Return (x, y) of the center of cell containing provided text 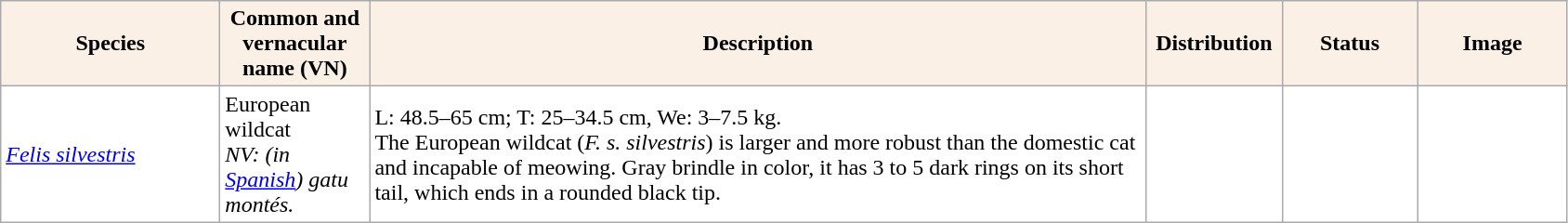
Status (1350, 44)
Image (1492, 44)
European wildcatNV: (in Spanish) gatu montés. (295, 154)
Distribution (1214, 44)
Species (111, 44)
Felis silvestris (111, 154)
Common and vernacular name (VN) (295, 44)
Description (758, 44)
